Find where the given text appears and provide that cell's center as [X, Y] coordinate. 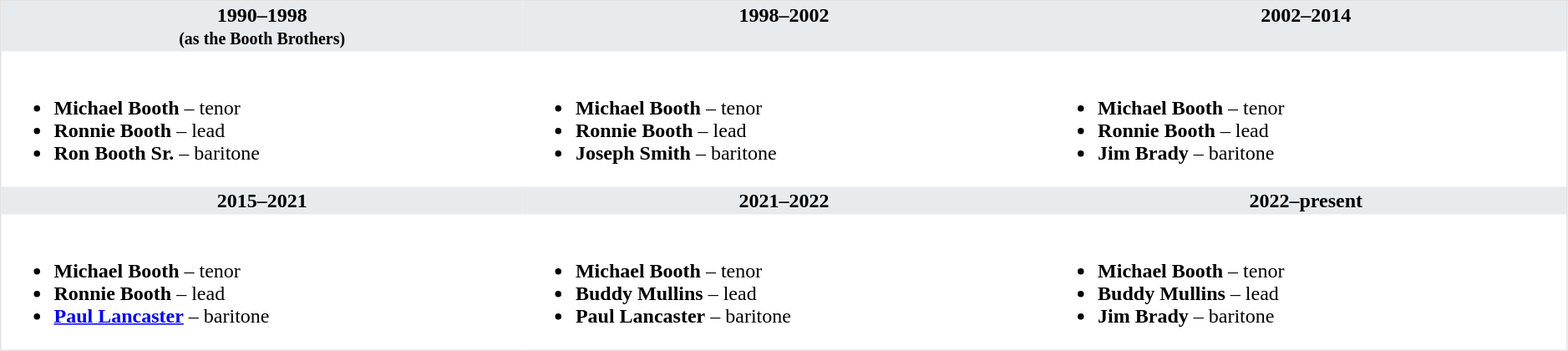
1998–2002 [784, 27]
1990–1998(as the Booth Brothers) [262, 27]
2021–2022 [784, 201]
Michael Booth – tenorRonnie Booth – leadJim Brady – baritone [1307, 120]
2015–2021 [262, 201]
2022–present [1307, 201]
Michael Booth – tenorBuddy Mullins – leadJim Brady – baritone [1307, 282]
Michael Booth – tenorRonnie Booth – leadJoseph Smith – baritone [784, 120]
2002–2014 [1307, 27]
Michael Booth – tenorRonnie Booth – leadPaul Lancaster – baritone [262, 282]
Michael Booth – tenorBuddy Mullins – leadPaul Lancaster – baritone [784, 282]
Michael Booth – tenorRonnie Booth – leadRon Booth Sr. – baritone [262, 120]
